Return the (x, y) coordinate for the center point of the cell that contains the specified text.  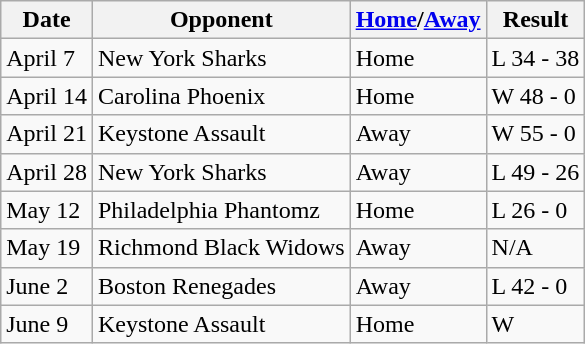
May 19 (47, 248)
L 26 - 0 (536, 210)
W 55 - 0 (536, 134)
Home/Away (418, 20)
Date (47, 20)
W (536, 324)
Carolina Phoenix (221, 96)
April 28 (47, 172)
May 12 (47, 210)
Richmond Black Widows (221, 248)
June 9 (47, 324)
April 21 (47, 134)
Result (536, 20)
June 2 (47, 286)
N/A (536, 248)
L 34 - 38 (536, 58)
L 49 - 26 (536, 172)
Boston Renegades (221, 286)
April 14 (47, 96)
April 7 (47, 58)
Opponent (221, 20)
Philadelphia Phantomz (221, 210)
W 48 - 0 (536, 96)
L 42 - 0 (536, 286)
